Identify which cell holds the provided text, then report its [X, Y] central coordinate. 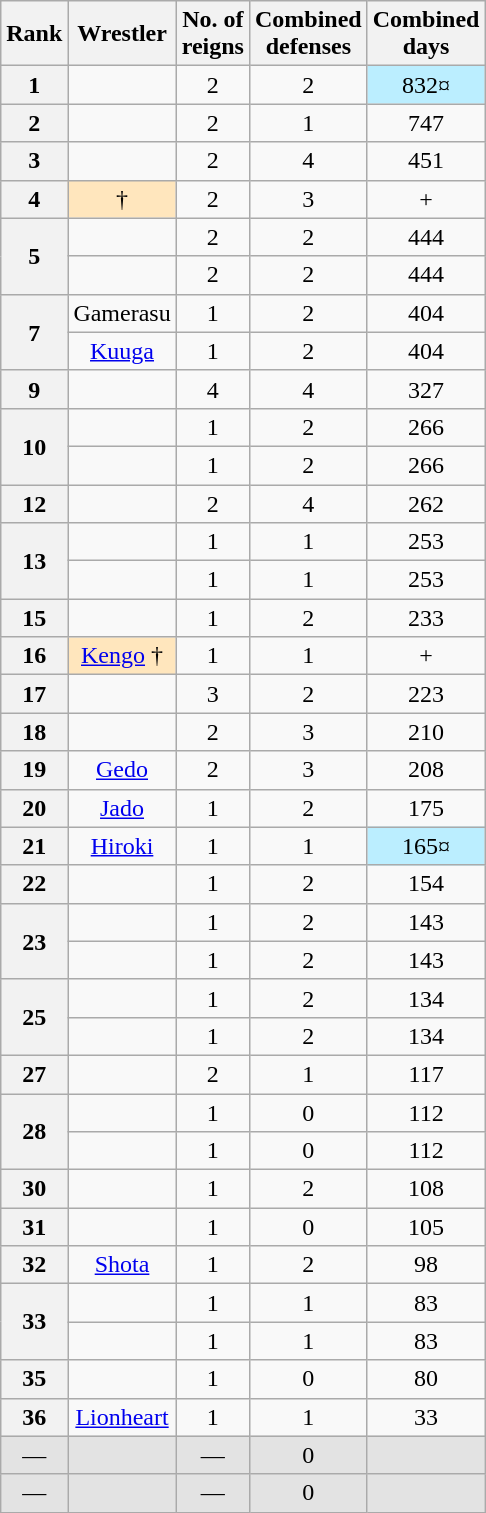
36 [34, 1417]
Shota [122, 1265]
No. ofreigns [212, 34]
747 [426, 123]
7 [34, 332]
108 [426, 1189]
Kuuga [122, 351]
Gedo [122, 770]
19 [34, 770]
35 [34, 1379]
80 [426, 1379]
832¤ [426, 85]
154 [426, 884]
Combineddays [426, 34]
30 [34, 1189]
451 [426, 161]
18 [34, 732]
15 [34, 618]
23 [34, 941]
175 [426, 808]
210 [426, 732]
98 [426, 1265]
117 [426, 1074]
20 [34, 808]
22 [34, 884]
Wrestler [122, 34]
10 [34, 446]
5 [34, 256]
Hiroki [122, 846]
Gamerasu [122, 313]
327 [426, 389]
165¤ [426, 846]
28 [34, 1132]
Lionheart [122, 1417]
27 [34, 1074]
Jado [122, 808]
† [122, 199]
31 [34, 1227]
16 [34, 656]
262 [426, 503]
105 [426, 1227]
Kengo † [122, 656]
13 [34, 561]
32 [34, 1265]
208 [426, 770]
12 [34, 503]
Rank [34, 34]
223 [426, 694]
Combineddefenses [308, 34]
25 [34, 1017]
17 [34, 694]
21 [34, 846]
233 [426, 618]
9 [34, 389]
